Identify which cell holds the provided text, then report its [x, y] central coordinate. 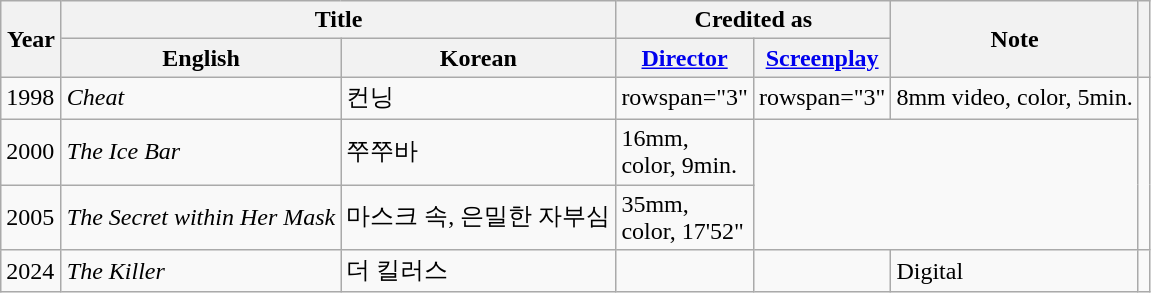
Digital [1014, 272]
Screenplay [822, 58]
Credited as [754, 20]
The Killer [200, 272]
Year [32, 39]
Director [685, 58]
컨닝 [478, 98]
Title [338, 20]
쭈쭈바 [478, 152]
1998 [32, 98]
8mm video, color, 5min. [1014, 98]
The Ice Bar [200, 152]
Cheat [200, 98]
Korean [478, 58]
35mm, color, 17'52" [685, 216]
16mm, color, 9min. [685, 152]
더 킬러스 [478, 272]
The Secret within Her Mask [200, 216]
마스크 속, 은밀한 자부심 [478, 216]
2000 [32, 152]
English [200, 58]
Note [1014, 39]
2005 [32, 216]
2024 [32, 272]
